Search for the cell housing the specified text and yield its [X, Y] center coordinate. 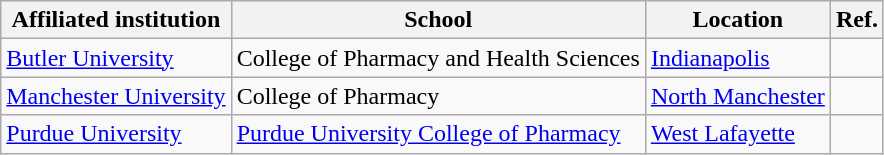
Ref. [856, 20]
College of Pharmacy and Health Sciences [438, 58]
Location [738, 20]
Affiliated institution [116, 20]
School [438, 20]
Manchester University [116, 96]
West Lafayette [738, 134]
North Manchester [738, 96]
Indianapolis [738, 58]
Butler University [116, 58]
College of Pharmacy [438, 96]
Purdue University College of Pharmacy [438, 134]
Purdue University [116, 134]
